Search for the cell housing the specified text and yield its (X, Y) center coordinate. 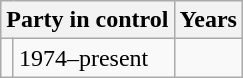
Years (208, 20)
1974–present (94, 58)
Party in control (88, 20)
